Determine the [X, Y] coordinate at the center of the cell enclosing the given text.  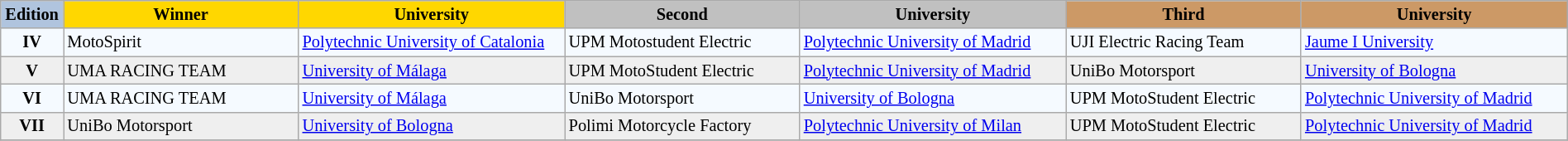
Jaume I University [1434, 42]
UPM Motostudent Electric [682, 42]
Second [682, 14]
VI [32, 98]
VII [32, 126]
Polytechnic University of Milan [933, 126]
Polytechnic University of Catalonia [432, 42]
MotoSpirit [181, 42]
Edition [32, 14]
Third [1183, 14]
Polimi Motorcycle Factory [682, 126]
V [32, 70]
UJI Electric Racing Team [1183, 42]
Winner [181, 14]
IV [32, 42]
